From the cell containing the given text, extract its center point as (X, Y) coordinate. 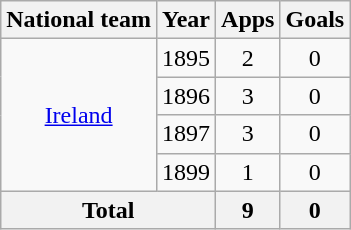
1 (248, 172)
National team (79, 20)
9 (248, 210)
1899 (186, 172)
1896 (186, 96)
1895 (186, 58)
1897 (186, 134)
Total (108, 210)
2 (248, 58)
Goals (315, 20)
Year (186, 20)
Apps (248, 20)
Ireland (79, 115)
